Extract the [X, Y] coordinate from the center of the cell holding the provided text.  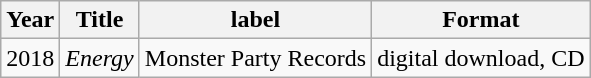
2018 [30, 58]
Format [481, 20]
Monster Party Records [255, 58]
Energy [100, 58]
Year [30, 20]
Title [100, 20]
digital download, CD [481, 58]
label [255, 20]
